Find where the given text appears and provide that cell's center as (x, y) coordinate. 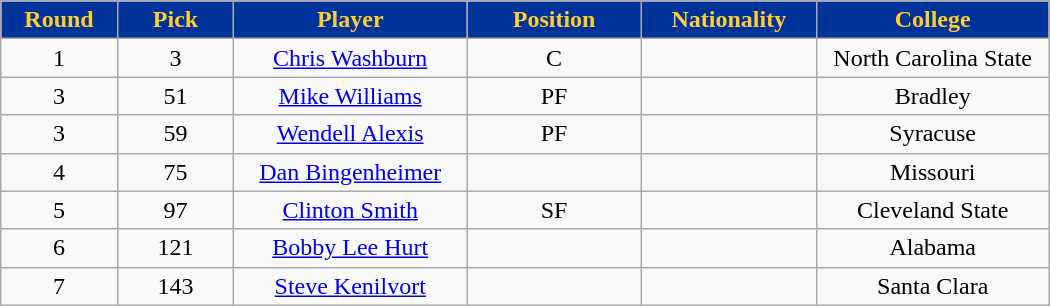
5 (59, 210)
Position (554, 20)
1 (59, 58)
7 (59, 286)
Steve Kenilvort (350, 286)
75 (175, 172)
Dan Bingenheimer (350, 172)
C (554, 58)
4 (59, 172)
Alabama (932, 248)
Missouri (932, 172)
North Carolina State (932, 58)
Chris Washburn (350, 58)
59 (175, 134)
Nationality (728, 20)
121 (175, 248)
51 (175, 96)
Round (59, 20)
Pick (175, 20)
College (932, 20)
Syracuse (932, 134)
6 (59, 248)
Bradley (932, 96)
Wendell Alexis (350, 134)
Player (350, 20)
143 (175, 286)
Clinton Smith (350, 210)
97 (175, 210)
SF (554, 210)
Mike Williams (350, 96)
Santa Clara (932, 286)
Bobby Lee Hurt (350, 248)
Cleveland State (932, 210)
